Extract the [X, Y] coordinate from the center of the cell holding the provided text.  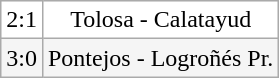
Tolosa - Calatayud [160, 20]
Pontejos - Logroñés Pr. [160, 58]
3:0 [22, 58]
2:1 [22, 20]
